Scan for the cell matching the given text and deliver its [x, y] coordinate at center. 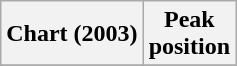
Peakposition [189, 34]
Chart (2003) [72, 34]
